Return [x, y] of the center of cell containing provided text 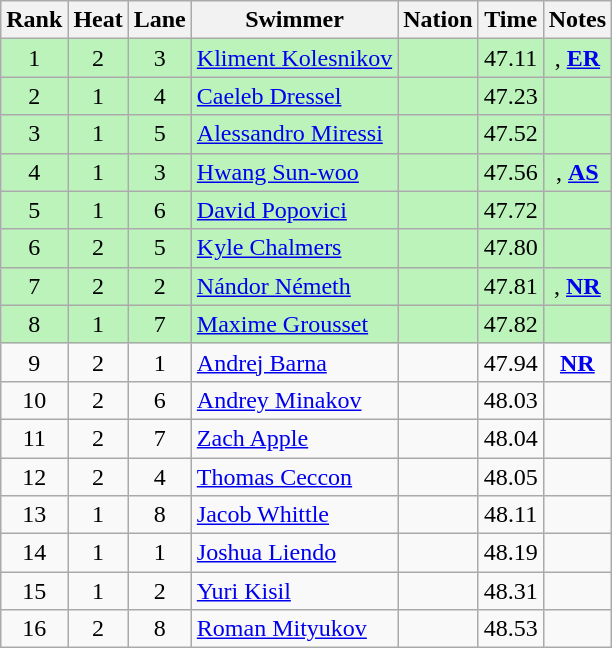
48.53 [510, 629]
48.11 [510, 515]
48.19 [510, 553]
48.31 [510, 591]
Notes [577, 20]
Andrey Minakov [294, 400]
14 [34, 553]
10 [34, 400]
Yuri Kisil [294, 591]
Swimmer [294, 20]
12 [34, 477]
Nándor Németh [294, 286]
48.04 [510, 438]
9 [34, 362]
Rank [34, 20]
, ER [577, 58]
48.05 [510, 477]
Jacob Whittle [294, 515]
13 [34, 515]
David Popovici [294, 210]
47.81 [510, 286]
47.23 [510, 96]
48.03 [510, 400]
47.56 [510, 172]
47.11 [510, 58]
Andrej Barna [294, 362]
47.72 [510, 210]
Nation [438, 20]
Caeleb Dressel [294, 96]
16 [34, 629]
47.82 [510, 324]
47.94 [510, 362]
15 [34, 591]
Joshua Liendo [294, 553]
Time [510, 20]
11 [34, 438]
Hwang Sun-woo [294, 172]
Kyle Chalmers [294, 248]
Alessandro Miressi [294, 134]
Lane [160, 20]
Roman Mityukov [294, 629]
, AS [577, 172]
Maxime Grousset [294, 324]
, NR [577, 286]
Heat [98, 20]
Thomas Ceccon [294, 477]
NR [577, 362]
Zach Apple [294, 438]
Kliment Kolesnikov [294, 58]
47.52 [510, 134]
47.80 [510, 248]
